From the cell containing the given text, extract its center point as (X, Y) coordinate. 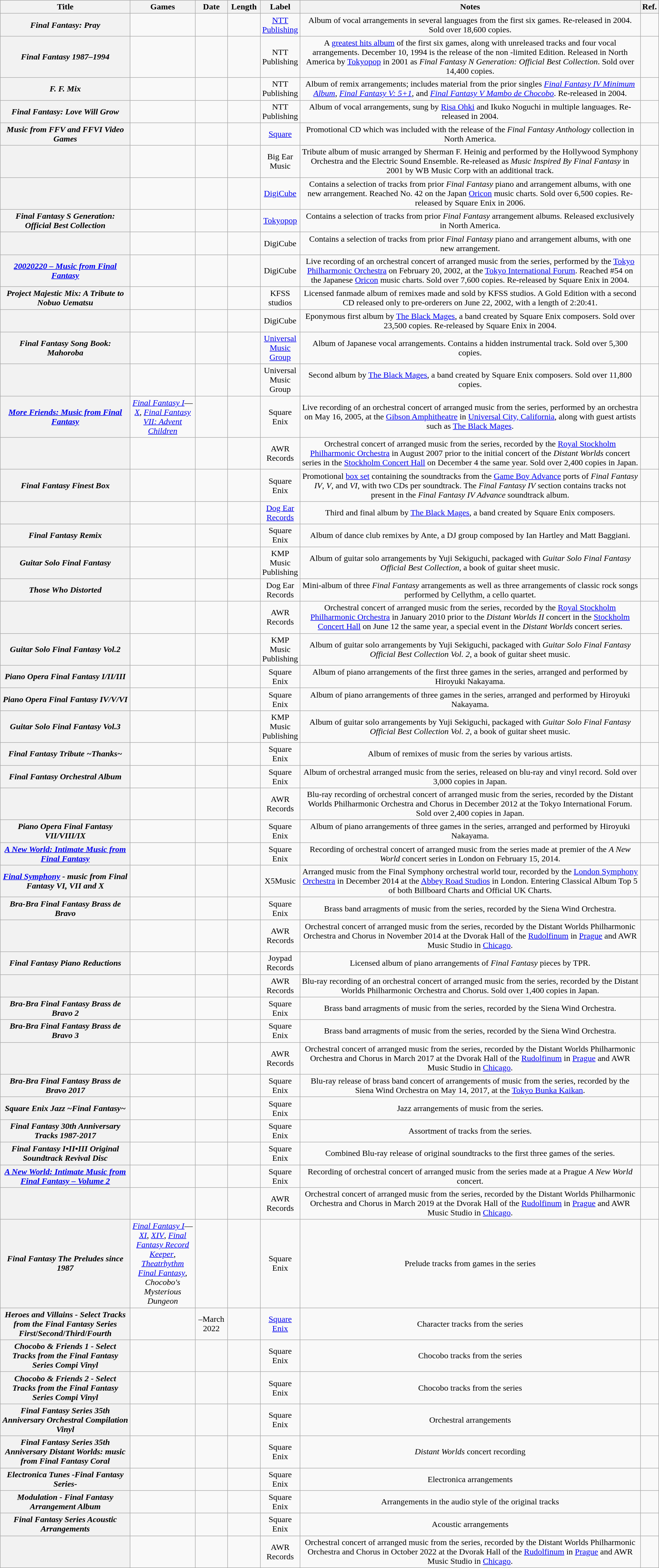
Character tracks from the series (470, 1324)
–March 2022 (211, 1324)
Acoustic arrangements (470, 1525)
Final Fantasy I—X, Final Fantasy VII: Advent Children (163, 417)
Final Fantasy Finest Box (65, 485)
Label (280, 7)
X5Music (280, 881)
Third and final album by The Black Mages, a band created by Square Enix composers. (470, 513)
Square Enix Jazz ~Final Fantasy~ (65, 1108)
A New World: Intimate Music from Final Fantasy (65, 854)
Licensed album of piano arrangements of Final Fantasy pieces by TPR. (470, 963)
Date (211, 7)
Mini-album of three Final Fantasy arrangements as well as three arrangements of classic rock songs performed by Cellythm, a cello quartet. (470, 590)
Album of orchestral arranged music from the series, released on blu-ray and vinyl record. Sold over 3,000 copies in Japan. (470, 776)
Final Fantasy Orchestral Album (65, 776)
Final Fantasy Tribute ~Thanks~ (65, 754)
Final Fantasy I—XI, XIV, Final Fantasy Record Keeper, Theatrhythm Final Fantasy, Chocobo's Mysterious Dungeon (163, 1264)
Bra-Bra Final Fantasy Brass de Bravo 2017 (65, 1086)
KFSS studios (280, 298)
Album of dance club remixes by Ante, a DJ group composed by Ian Hartley and Matt Baggiani. (470, 536)
Piano Opera Final Fantasy VII/VIII/IX (65, 831)
Final Fantasy Series 35th Anniversary Orchestral Compilation Vinyl (65, 1420)
Jazz arrangements of music from the series. (470, 1108)
Chocobo & Friends 2 - Select Tracks from the Final Fantasy Series Compi Vinyl (65, 1388)
Guitar Solo Final Fantasy Vol.3 (65, 726)
Final Fantasy Song Book: Mahoroba (65, 348)
Contains a selection of tracks from prior Final Fantasy arrangement albums. Released exclusively in North America. (470, 220)
Recording of orchestral concert of arranged music from the series made at a Prague A New World concert. (470, 1176)
Bra-Bra Final Fantasy Brass de Bravo (65, 908)
Final Symphony - music from Final Fantasy VI, VII and X (65, 881)
Album of Japanese vocal arrangements. Contains a hidden instrumental track. Sold over 5,300 copies. (470, 348)
Square (280, 134)
Orchestral arrangements (470, 1420)
Contains a selection of tracks from prior Final Fantasy piano and arrangement albums, with one new arrangement. (470, 243)
Final Fantasy 1987–1994 (65, 57)
Bra-Bra Final Fantasy Brass de Bravo 3 (65, 1031)
Album of remixes of music from the series by various artists. (470, 754)
Prelude tracks from games in the series (470, 1264)
More Friends: Music from Final Fantasy (65, 417)
Album of guitar solo arrangements by Yuji Sekiguchi, packaged with Guitar Solo Final Fantasy Official Best Collection, a book of guitar sheet music. (470, 563)
Album of vocal arrangements in several languages from the first six games. Re-released in 2004. Sold over 18,600 copies. (470, 25)
Final Fantasy I•II•III Original Soundtrack Revival Disc (65, 1153)
Joypad Records (280, 963)
Assortment of tracks from the series. (470, 1131)
Second album by The Black Mages, a band created by Square Enix composers. Sold over 11,800 copies. (470, 380)
Distant Worlds concert recording (470, 1452)
Piano Opera Final Fantasy I/II/III (65, 677)
Arrangements in the audio style of the original tracks (470, 1502)
Chocobo & Friends 1 - Select Tracks from the Final Fantasy Series Compi Vinyl (65, 1356)
Title (65, 7)
Big Ear Music (280, 161)
Combined Blu-ray release of original soundtracks to the first three games of the series. (470, 1153)
Games (163, 7)
F. F. Mix (65, 89)
Final Fantasy: Pray (65, 25)
Modulation - Final Fantasy Arrangement Album (65, 1502)
Ref. (649, 7)
Final Fantasy Remix (65, 536)
Heroes and Villains - Select Tracks from the Final Fantasy Series First/Second/Third/Fourth (65, 1324)
Recording of orchestral concert of arranged music from the series made at premier of the A New World concert series in London on February 15, 2014. (470, 854)
Album of piano arrangements of the first three games in the series, arranged and performed by Hiroyuki Nakayama. (470, 677)
Final Fantasy Piano Reductions (65, 963)
Promotional CD which was included with the release of the Final Fantasy Anthology collection in North America. (470, 134)
Final Fantasy 30th Anniversary Tracks 1987-2017 (65, 1131)
Music from FFV and FFVI Video Games (65, 134)
A New World: Intimate Music from Final Fantasy – Volume 2 (65, 1176)
Final Fantasy S Generation: Official Best Collection (65, 220)
Final Fantasy Series 35th Anniversary Distant Worlds: music from Final Fantasy Coral (65, 1452)
Tokyopop (280, 220)
Piano Opera Final Fantasy IV/V/VI (65, 699)
Bra-Bra Final Fantasy Brass de Bravo 2 (65, 1008)
Those Who Distorted (65, 590)
Eponymous first album by The Black Mages, a band created by Square Enix composers. Sold over 23,500 copies. Re-released by Square Enix in 2004. (470, 321)
Guitar Solo Final Fantasy (65, 563)
Final Fantasy Series Acoustic Arrangements (65, 1525)
Project Majestic Mix: A Tribute to Nobuo Uematsu (65, 298)
20020220 – Music from Final Fantasy (65, 271)
Length (244, 7)
Guitar Solo Final Fantasy Vol.2 (65, 649)
Electronica Tunes -Final Fantasy Series- (65, 1479)
Notes (470, 7)
Electronica arrangements (470, 1479)
Final Fantasy: Love Will Grow (65, 111)
Album of vocal arrangements, sung by Risa Ohki and Ikuko Noguchi in multiple languages. Re-released in 2004. (470, 111)
Final Fantasy The Preludes since 1987 (65, 1264)
